Locate the cell with the specified text and output its (x, y) center coordinate. 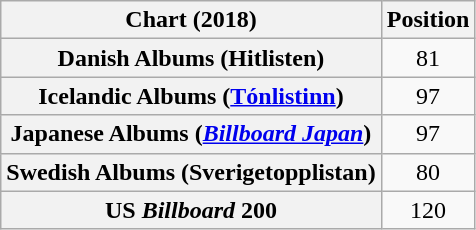
Icelandic Albums (Tónlistinn) (191, 96)
US Billboard 200 (191, 210)
81 (428, 58)
Swedish Albums (Sverigetopplistan) (191, 172)
Japanese Albums (Billboard Japan) (191, 134)
80 (428, 172)
Danish Albums (Hitlisten) (191, 58)
Position (428, 20)
120 (428, 210)
Chart (2018) (191, 20)
